From the cell containing the given text, extract its center point as (x, y) coordinate. 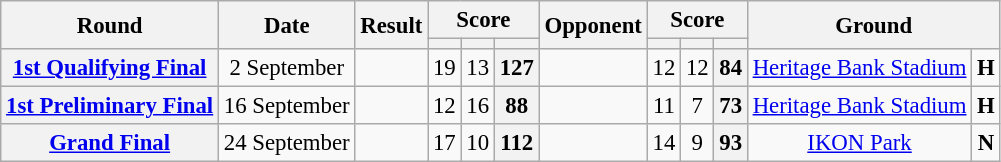
73 (730, 106)
7 (698, 106)
16 (478, 106)
9 (698, 143)
17 (444, 143)
13 (478, 68)
IKON Park (859, 143)
2 September (286, 68)
24 September (286, 143)
84 (730, 68)
Date (286, 25)
127 (516, 68)
11 (664, 106)
1st Preliminary Final (110, 106)
Grand Final (110, 143)
Ground (874, 25)
16 September (286, 106)
88 (516, 106)
14 (664, 143)
Round (110, 25)
N (986, 143)
112 (516, 143)
10 (478, 143)
Result (392, 25)
93 (730, 143)
1st Qualifying Final (110, 68)
Opponent (593, 25)
19 (444, 68)
